Determine the (x, y) coordinate at the center of the cell enclosing the given text.  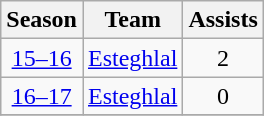
0 (223, 96)
Season (42, 20)
16–17 (42, 96)
15–16 (42, 58)
Team (132, 20)
Assists (223, 20)
2 (223, 58)
